From the cell containing the given text, extract its center point as (x, y) coordinate. 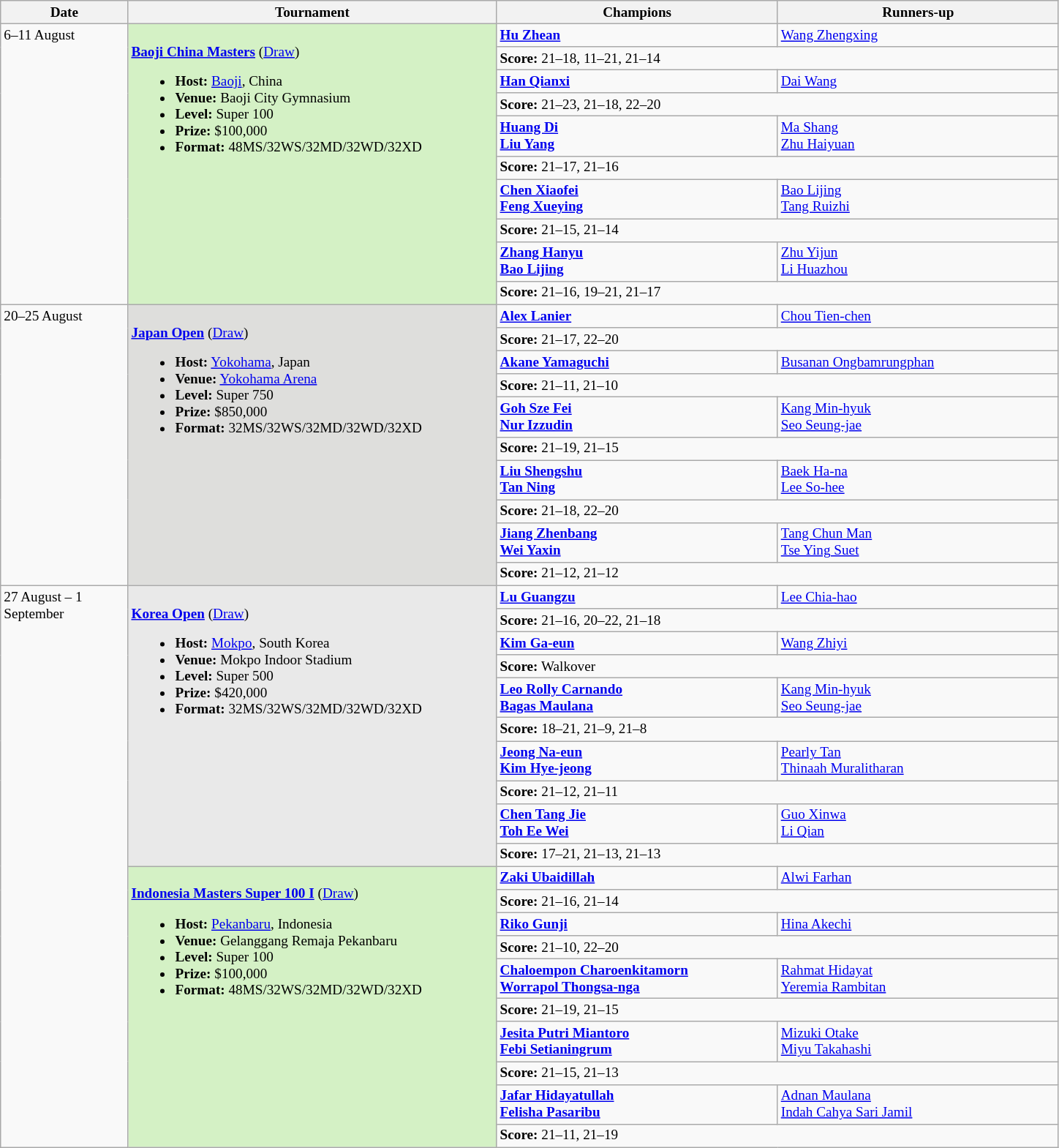
Score: 21–16, 21–14 (777, 901)
Pearly Tan Thinaah Muralitharan (918, 760)
Guo Xinwa Li Qian (918, 823)
Akane Yamaguchi (637, 362)
Ma Shang Zhu Haiyuan (918, 136)
Chaloempon Charoenkitamorn Worrapol Thongsa-nga (637, 978)
Jesita Putri Miantoro Febi Setianingrum (637, 1041)
Leo Rolly Carnando Bagas Maulana (637, 698)
Tournament (312, 12)
Score: 21–17, 22–20 (777, 339)
Score: 21–12, 21–12 (777, 574)
Kim Ga-eun (637, 643)
Score: 21–16, 20–22, 21–18 (777, 620)
27 August – 1 September (64, 866)
Alwi Farhan (918, 878)
20–25 August (64, 445)
Score: 17–21, 21–13, 21–13 (777, 855)
Baek Ha-na Lee So-hee (918, 479)
Rahmat Hidayat Yeremia Rambitan (918, 978)
Dai Wang (918, 81)
6–11 August (64, 164)
Date (64, 12)
Mizuki Otake Miyu Takahashi (918, 1041)
Japan Open (Draw)Host: Yokohama, JapanVenue: Yokohama ArenaLevel: Super 750Prize: $850,000Format: 32MS/32WS/32MD/32WD/32XD (312, 445)
Bao Lijing Tang Ruizhi (918, 199)
Score: 21–15, 21–14 (777, 230)
Han Qianxi (637, 81)
Jafar Hidayatullah Felisha Pasaribu (637, 1104)
Wang Zhiyi (918, 643)
Liu Shengshu Tan Ning (637, 479)
Score: 18–21, 21–9, 21–8 (777, 729)
Score: 21–18, 22–20 (777, 511)
Adnan Maulana Indah Cahya Sari Jamil (918, 1104)
Hina Akechi (918, 924)
Zhu Yijun Li Huazhou (918, 261)
Score: 21–17, 21–16 (777, 168)
Score: 21–23, 21–18, 22–20 (777, 105)
Score: 21–11, 21–10 (777, 386)
Korea Open (Draw)Host: Mokpo, South KoreaVenue: Mokpo Indoor StadiumLevel: Super 500Prize: $420,000Format: 32MS/32WS/32MD/32WD/32XD (312, 726)
Chen Tang Jie Toh Ee Wei (637, 823)
Score: 21–16, 19–21, 21–17 (777, 293)
Score: 21–12, 21–11 (777, 792)
Score: 21–18, 11–21, 21–14 (777, 59)
Jiang Zhenbang Wei Yaxin (637, 542)
Lu Guangzu (637, 597)
Goh Sze Fei Nur Izzudin (637, 417)
Alex Lanier (637, 316)
Score: Walkover (777, 667)
Lee Chia-hao (918, 597)
Chen Xiaofei Feng Xueying (637, 199)
Riko Gunji (637, 924)
Zhang Hanyu Bao Lijing (637, 261)
Chou Tien-chen (918, 316)
Wang Zhengxing (918, 35)
Zaki Ubaidillah (637, 878)
Champions (637, 12)
Hu Zhean (637, 35)
Jeong Na-eun Kim Hye-jeong (637, 760)
Huang Di Liu Yang (637, 136)
Score: 21–15, 21–13 (777, 1073)
Baoji China Masters (Draw)Host: Baoji, ChinaVenue: Baoji City GymnasiumLevel: Super 100Prize: $100,000Format: 48MS/32WS/32MD/32WD/32XD (312, 164)
Score: 21–10, 22–20 (777, 948)
Tang Chun Man Tse Ying Suet (918, 542)
Busanan Ongbamrungphan (918, 362)
Score: 21–11, 21–19 (777, 1136)
Runners-up (918, 12)
